Return [x, y] of the center of cell containing provided text 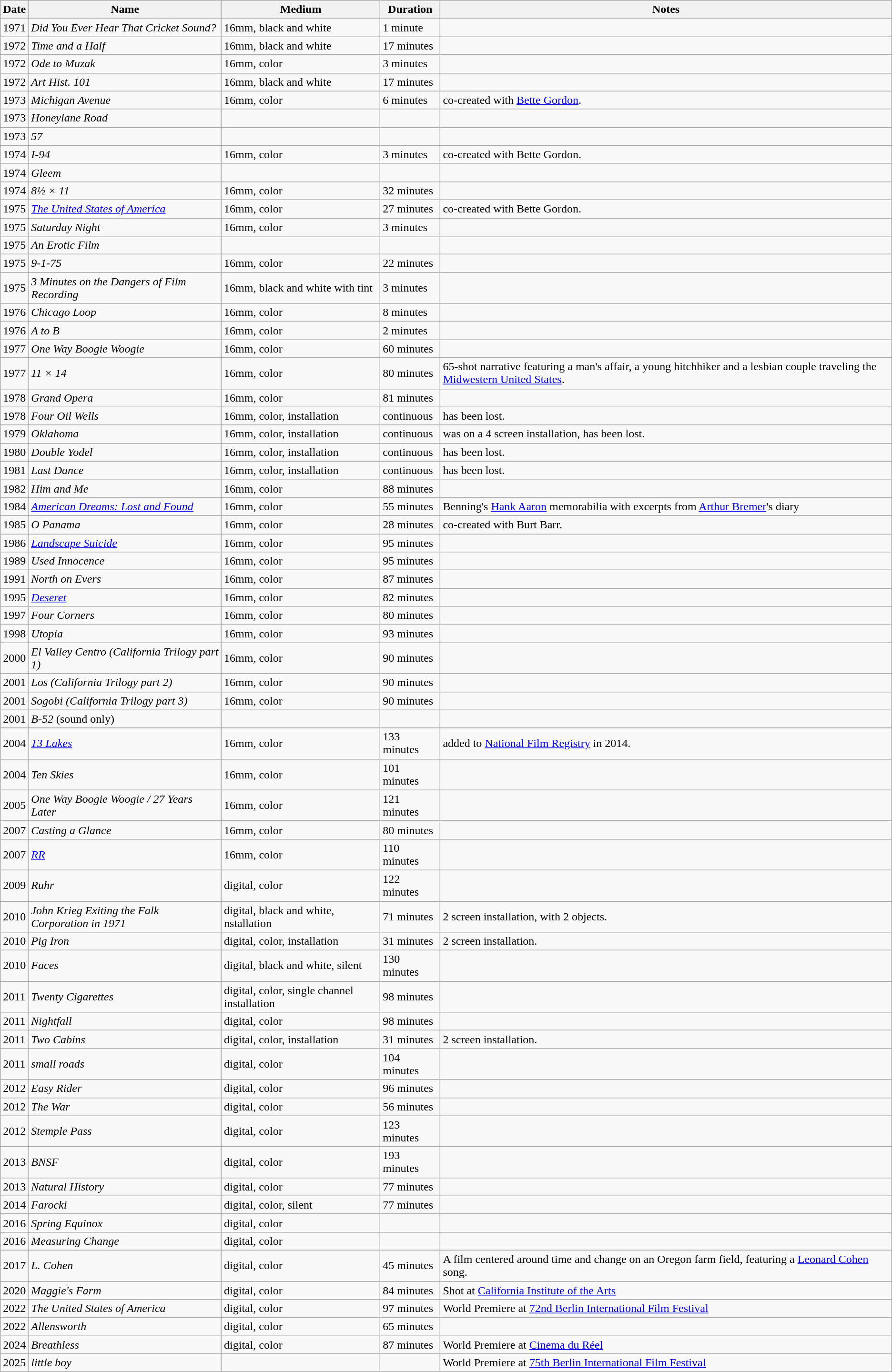
1 minute [410, 28]
B-52 (sound only) [125, 719]
El Valley Centro (California Trilogy part 1) [125, 658]
L. Cohen [125, 1265]
Medium [301, 10]
Four Corners [125, 615]
1982 [14, 488]
Stemple Pass [125, 1131]
An Erotic Film [125, 245]
digital, black and white, nstallation [301, 917]
American Dreams: Lost and Found [125, 506]
82 minutes [410, 597]
little boy [125, 1363]
97 minutes [410, 1309]
1979 [14, 434]
Maggie's Farm [125, 1291]
Name [125, 10]
Him and Me [125, 488]
1984 [14, 506]
1991 [14, 579]
added to National Film Registry in 2014. [666, 743]
84 minutes [410, 1291]
Faces [125, 966]
Grand Opera [125, 398]
Did You Ever Hear That Cricket Sound? [125, 28]
88 minutes [410, 488]
World Premiere at 72nd Berlin International Film Festival [666, 1309]
Duration [410, 10]
Art Hist. 101 [125, 82]
193 minutes [410, 1162]
Casting a Glance [125, 830]
123 minutes [410, 1131]
16mm, black and white with tint [301, 288]
9-1-75 [125, 263]
Farocki [125, 1205]
Ruhr [125, 885]
104 minutes [410, 1064]
93 minutes [410, 634]
2000 [14, 658]
2014 [14, 1205]
1998 [14, 634]
Measuring Change [125, 1241]
The War [125, 1107]
was on a 4 screen installation, has been lost. [666, 434]
I-94 [125, 154]
Allensworth [125, 1327]
Date [14, 10]
96 minutes [410, 1089]
Saturday Night [125, 227]
Chicago Loop [125, 313]
133 minutes [410, 743]
John Krieg Exiting the Falk Corporation in 1971 [125, 917]
Los (California Trilogy part 2) [125, 683]
22 minutes [410, 263]
Nightfall [125, 1021]
Two Cabins [125, 1039]
1985 [14, 525]
Last Dance [125, 470]
BNSF [125, 1162]
56 minutes [410, 1107]
Time and a Half [125, 46]
121 minutes [410, 805]
World Premiere at 75th Berlin International Film Festival [666, 1363]
digital, color, single channel installation [301, 997]
Twenty Cigarettes [125, 997]
Sogobi (California Trilogy part 3) [125, 701]
small roads [125, 1064]
Ode to Muzak [125, 64]
13 Lakes [125, 743]
2024 [14, 1345]
digital, black and white, silent [301, 966]
Spring Equinox [125, 1223]
Double Yodel [125, 452]
Landscape Suicide [125, 543]
Utopia [125, 634]
World Premiere at Cinema du Réel [666, 1345]
A film centered around time and change on an Oregon farm field, featuring a Leonard Cohen song. [666, 1265]
65 minutes [410, 1327]
71 minutes [410, 917]
110 minutes [410, 855]
Oklahoma [125, 434]
O Panama [125, 525]
Honeylane Road [125, 118]
North on Evers [125, 579]
1980 [14, 452]
32 minutes [410, 191]
One Way Boogie Woogie [125, 349]
55 minutes [410, 506]
2009 [14, 885]
1981 [14, 470]
A to B [125, 331]
1971 [14, 28]
RR [125, 855]
One Way Boogie Woogie / 27 Years Later [125, 805]
2 screen installation, with 2 objects. [666, 917]
2 minutes [410, 331]
1986 [14, 543]
Breathless [125, 1345]
Pig Iron [125, 941]
Benning's Hank Aaron memorabilia with excerpts from Arthur Bremer's diary [666, 506]
Easy Rider [125, 1089]
Shot at California Institute of the Arts [666, 1291]
8 minutes [410, 313]
1995 [14, 597]
2005 [14, 805]
2017 [14, 1265]
130 minutes [410, 966]
122 minutes [410, 885]
Deseret [125, 597]
27 minutes [410, 209]
65-shot narrative featuring a man's affair, a young hitchhiker and a lesbian couple traveling the Midwestern United States. [666, 373]
81 minutes [410, 398]
Michigan Avenue [125, 100]
Used Innocence [125, 561]
Four Oil Wells [125, 416]
1997 [14, 615]
60 minutes [410, 349]
digital, color, silent [301, 1205]
2025 [14, 1363]
1989 [14, 561]
Notes [666, 10]
Natural History [125, 1187]
co-created with Burt Barr. [666, 525]
6 minutes [410, 100]
8½ × 11 [125, 191]
Gleem [125, 172]
101 minutes [410, 775]
2020 [14, 1291]
45 minutes [410, 1265]
57 [125, 136]
11 × 14 [125, 373]
Ten Skies [125, 775]
3 Minutes on the Dangers of Film Recording [125, 288]
28 minutes [410, 525]
